Search for the cell housing the specified text and yield its (X, Y) center coordinate. 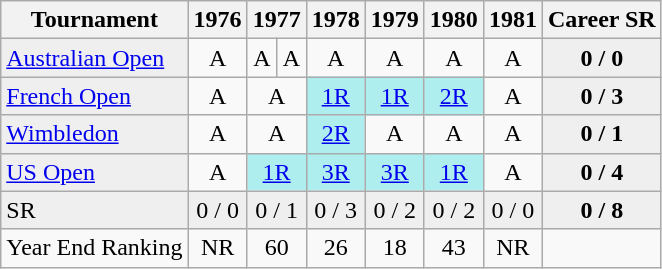
1978 (336, 20)
Wimbledon (94, 134)
Australian Open (94, 58)
60 (276, 248)
43 (454, 248)
18 (394, 248)
French Open (94, 96)
US Open (94, 172)
SR (94, 210)
Year End Ranking (94, 248)
26 (336, 248)
0 / 4 (602, 172)
Tournament (94, 20)
1976 (218, 20)
1981 (512, 20)
Career SR (602, 20)
1980 (454, 20)
0 / 8 (602, 210)
1979 (394, 20)
1977 (276, 20)
